Scan for the cell matching the given text and deliver its [x, y] coordinate at center. 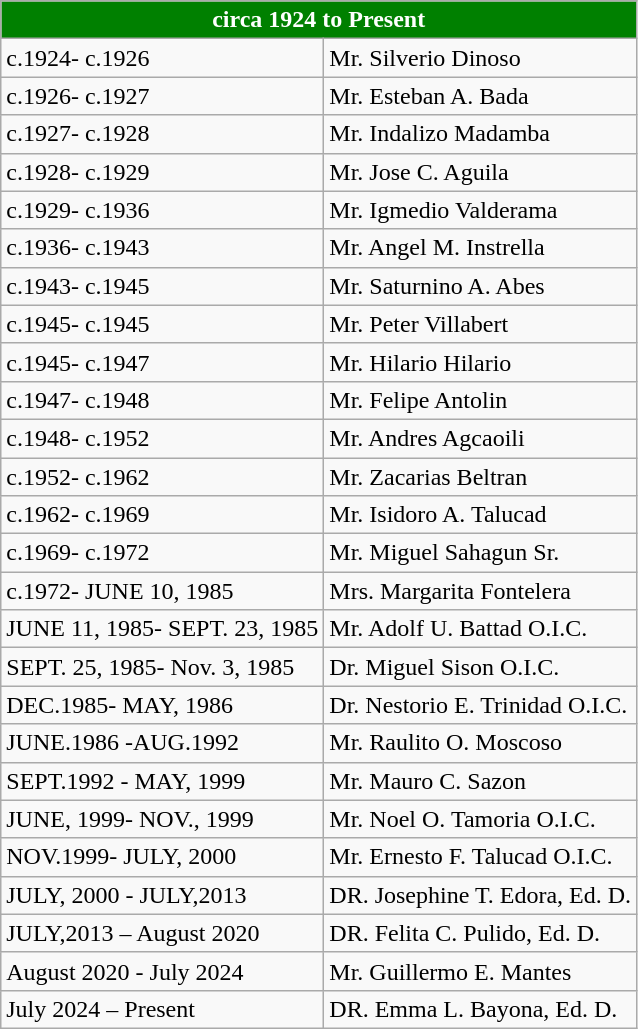
DR. Josephine T. Edora, Ed. D. [480, 895]
c.1947- c.1948 [162, 400]
c.1972- JUNE 10, 1985 [162, 591]
Mr. Miguel Sahagun Sr. [480, 553]
Mr. Zacarias Beltran [480, 477]
JULY, 2000 - JULY,2013 [162, 895]
JUNE 11, 1985- SEPT. 23, 1985 [162, 629]
c.1927- c.1928 [162, 134]
c.1945- c.1947 [162, 362]
SEPT. 25, 1985- Nov. 3, 1985 [162, 667]
Mr. Noel O. Tamoria O.I.C. [480, 819]
SEPT.1992 - MAY, 1999 [162, 781]
Mr. Esteban A. Bada [480, 96]
c.1924- c.1926 [162, 58]
JULY,2013 – August 2020 [162, 933]
c.1943- c.1945 [162, 286]
c.1928- c.1929 [162, 172]
JUNE, 1999- NOV., 1999 [162, 819]
Mr. Mauro C. Sazon [480, 781]
Mr. Raulito O. Moscoso [480, 743]
Mr. Guillermo E. Mantes [480, 971]
August 2020 - July 2024 [162, 971]
Mr. Silverio Dinoso [480, 58]
DR. Emma L. Bayona, Ed. D. [480, 1009]
July 2024 – Present [162, 1009]
Mrs. Margarita Fontelera [480, 591]
Mr. Indalizo Madamba [480, 134]
c.1926- c.1927 [162, 96]
c.1952- c.1962 [162, 477]
Mr. Andres Agcaoili [480, 438]
Mr. Adolf U. Battad O.I.C. [480, 629]
c.1969- c.1972 [162, 553]
Mr. Peter Villabert [480, 324]
circa 1924 to Present [319, 20]
Mr. Igmedio Valderama [480, 210]
Mr. Ernesto F. Talucad O.I.C. [480, 857]
NOV.1999- JULY, 2000 [162, 857]
Dr. Miguel Sison O.I.C. [480, 667]
Mr. Saturnino A. Abes [480, 286]
c.1945- c.1945 [162, 324]
Dr. Nestorio E. Trinidad O.I.C. [480, 705]
DEC.1985- MAY, 1986 [162, 705]
c.1948- c.1952 [162, 438]
c.1929- c.1936 [162, 210]
Mr. Angel M. Instrella [480, 248]
DR. Felita C. Pulido, Ed. D. [480, 933]
Mr. Hilario Hilario [480, 362]
c.1962- c.1969 [162, 515]
Mr. Isidoro A. Talucad [480, 515]
c.1936- c.1943 [162, 248]
Mr. Jose C. Aguila [480, 172]
Mr. Felipe Antolin [480, 400]
JUNE.1986 -AUG.1992 [162, 743]
